Locate the cell with the specified text and output its (x, y) center coordinate. 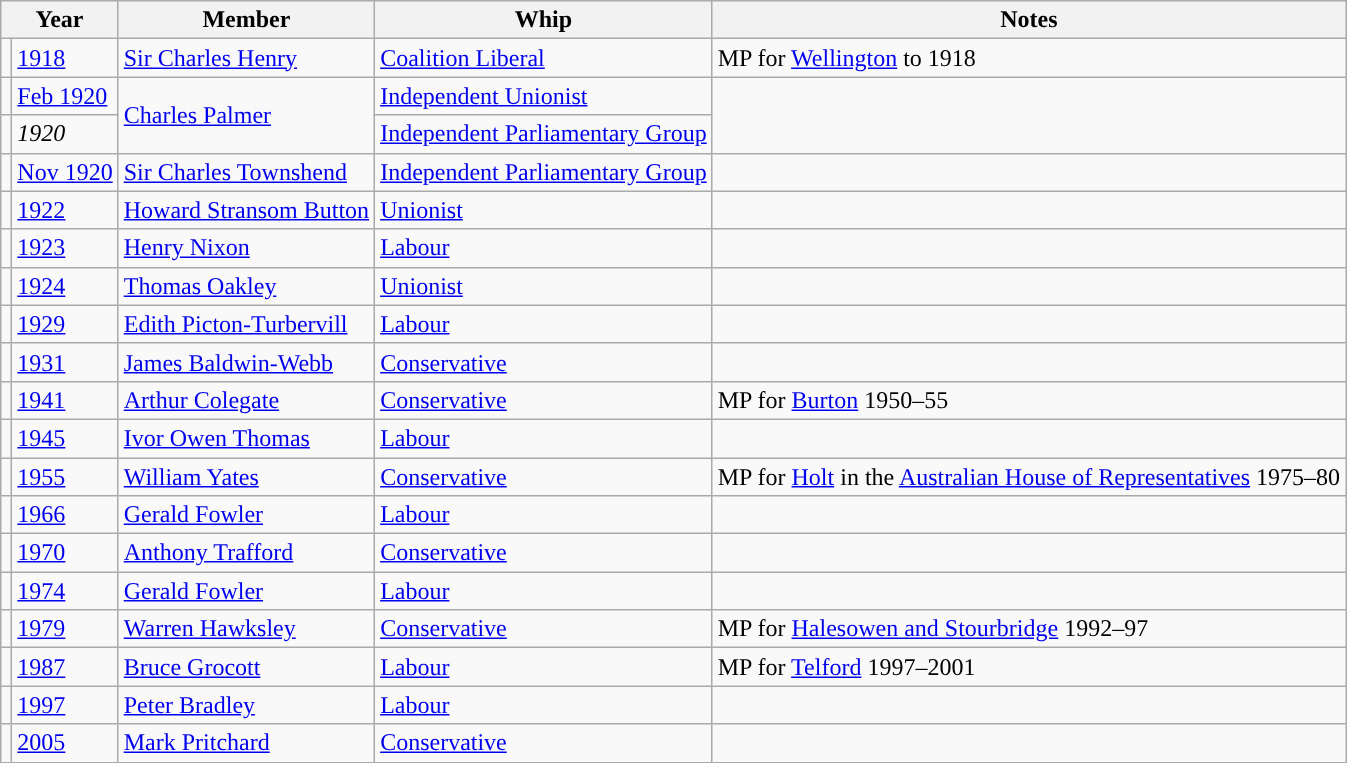
Arthur Colegate (246, 400)
Thomas Oakley (246, 286)
1997 (65, 705)
1931 (65, 362)
1974 (65, 591)
Henry Nixon (246, 248)
Charles Palmer (246, 115)
Sir Charles Townshend (246, 172)
MP for Telford 1997–2001 (1028, 667)
1966 (65, 515)
Notes (1028, 20)
1979 (65, 629)
Coalition Liberal (544, 58)
Peter Bradley (246, 705)
Feb 1920 (65, 96)
1955 (65, 477)
Nov 1920 (65, 172)
Year (60, 20)
1924 (65, 286)
MP for Holt in the Australian House of Representatives 1975–80 (1028, 477)
Whip (544, 20)
1929 (65, 324)
1923 (65, 248)
Member (246, 20)
MP for Wellington to 1918 (1028, 58)
MP for Burton 1950–55 (1028, 400)
1945 (65, 438)
Sir Charles Henry (246, 58)
Mark Pritchard (246, 743)
Ivor Owen Thomas (246, 438)
1970 (65, 553)
1920 (65, 134)
1922 (65, 210)
Howard Stransom Button (246, 210)
MP for Halesowen and Stourbridge 1992–97 (1028, 629)
Bruce Grocott (246, 667)
Anthony Trafford (246, 553)
James Baldwin-Webb (246, 362)
Independent Unionist (544, 96)
1987 (65, 667)
Warren Hawksley (246, 629)
2005 (65, 743)
William Yates (246, 477)
Edith Picton-Turbervill (246, 324)
1918 (65, 58)
1941 (65, 400)
